From the cell containing the given text, extract its center point as [X, Y] coordinate. 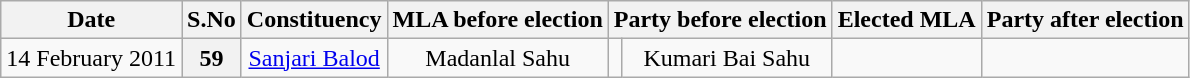
Constituency [314, 20]
Madanlal Sahu [498, 58]
Date [92, 20]
59 [212, 58]
Sanjari Balod [314, 58]
Party before election [720, 20]
Party after election [1085, 20]
S.No [212, 20]
MLA before election [498, 20]
Kumari Bai Sahu [726, 58]
Elected MLA [906, 20]
14 February 2011 [92, 58]
